For the text-containing cell, return its midpoint in [x, y] coordinate format. 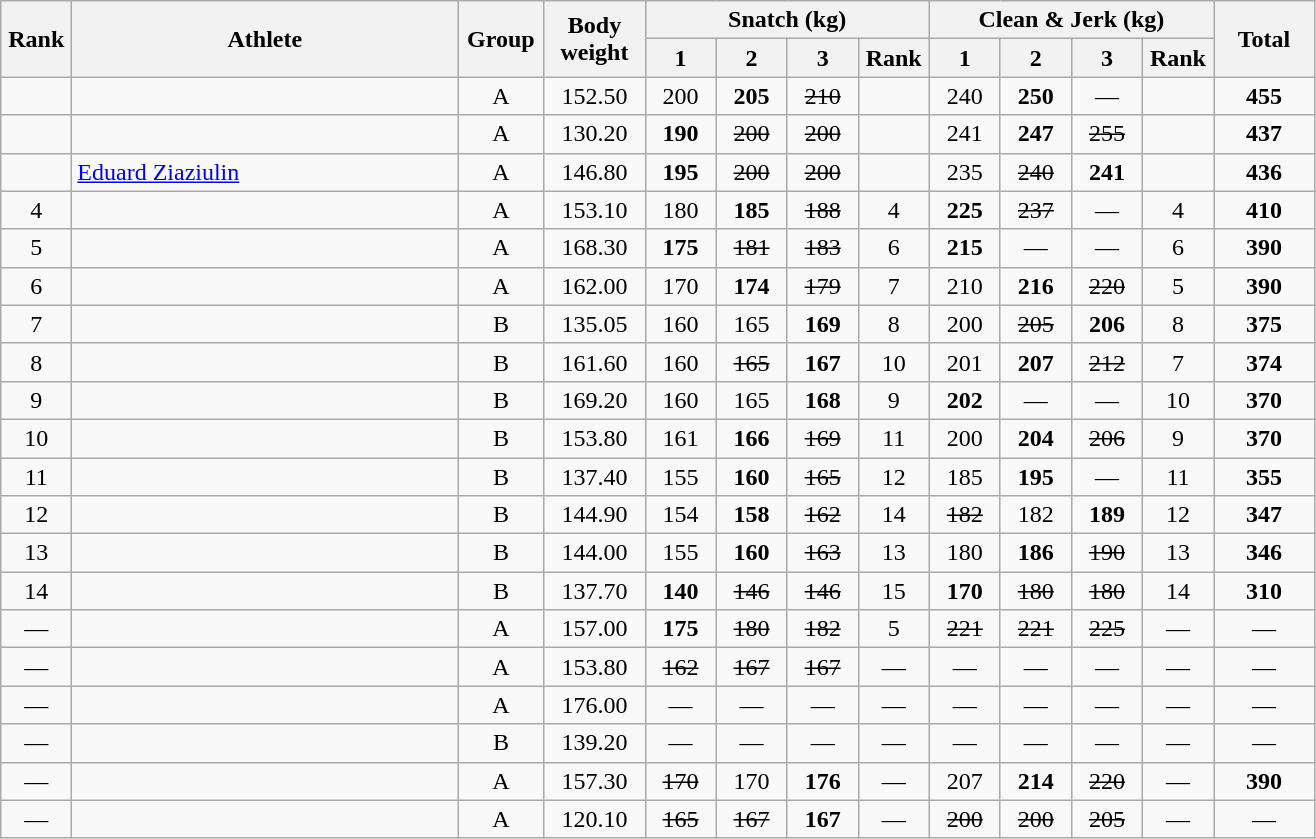
346 [1264, 553]
215 [964, 248]
181 [752, 248]
410 [1264, 210]
168 [822, 400]
153.10 [594, 210]
120.10 [594, 819]
374 [1264, 362]
255 [1106, 134]
146.80 [594, 172]
Clean & Jerk (kg) [1071, 20]
216 [1036, 286]
179 [822, 286]
157.00 [594, 629]
186 [1036, 553]
Athlete [265, 39]
212 [1106, 362]
183 [822, 248]
152.50 [594, 96]
247 [1036, 134]
135.05 [594, 324]
158 [752, 515]
Body weight [594, 39]
375 [1264, 324]
347 [1264, 515]
437 [1264, 134]
176.00 [594, 705]
202 [964, 400]
Eduard Ziaziulin [265, 172]
436 [1264, 172]
188 [822, 210]
140 [680, 591]
15 [894, 591]
169.20 [594, 400]
Total [1264, 39]
157.30 [594, 781]
130.20 [594, 134]
161 [680, 438]
204 [1036, 438]
174 [752, 286]
168.30 [594, 248]
176 [822, 781]
235 [964, 172]
310 [1264, 591]
250 [1036, 96]
Snatch (kg) [787, 20]
137.40 [594, 477]
Group [501, 39]
189 [1106, 515]
355 [1264, 477]
161.60 [594, 362]
237 [1036, 210]
214 [1036, 781]
144.90 [594, 515]
162.00 [594, 286]
166 [752, 438]
163 [822, 553]
154 [680, 515]
144.00 [594, 553]
137.70 [594, 591]
139.20 [594, 743]
455 [1264, 96]
201 [964, 362]
